From the cell containing the given text, extract its center point as [x, y] coordinate. 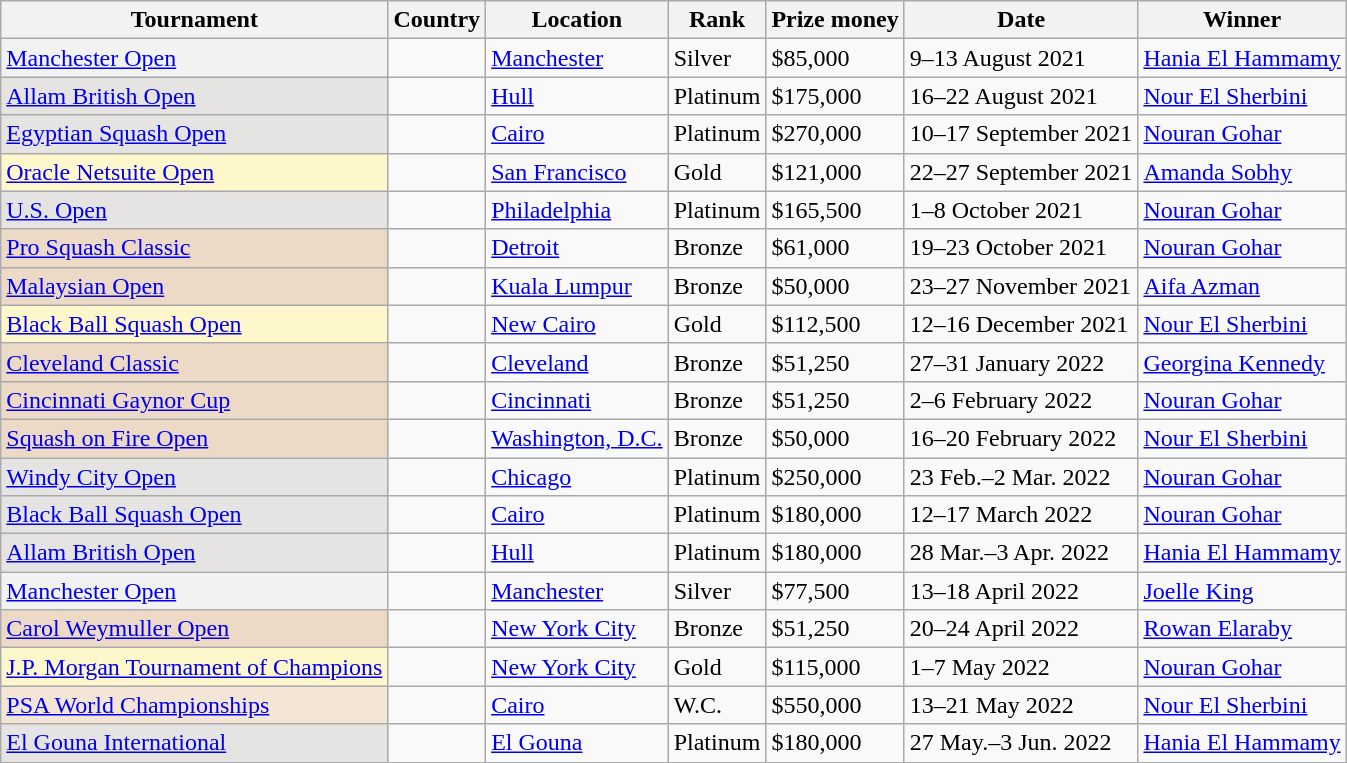
$165,500 [835, 210]
Cincinnati [577, 400]
9–13 August 2021 [1021, 58]
Philadelphia [577, 210]
Carol Weymuller Open [194, 629]
$175,000 [835, 96]
Cleveland Classic [194, 362]
Kuala Lumpur [577, 286]
28 Mar.–3 Apr. 2022 [1021, 553]
Detroit [577, 248]
12–17 March 2022 [1021, 515]
Rowan Elaraby [1242, 629]
New Cairo [577, 324]
San Francisco [577, 172]
Windy City Open [194, 477]
$121,000 [835, 172]
1–7 May 2022 [1021, 667]
Cincinnati Gaynor Cup [194, 400]
W.C. [717, 705]
Country [437, 20]
Winner [1242, 20]
22–27 September 2021 [1021, 172]
Oracle Netsuite Open [194, 172]
El Gouna [577, 743]
Malaysian Open [194, 286]
Amanda Sobhy [1242, 172]
23–27 November 2021 [1021, 286]
Location [577, 20]
El Gouna International [194, 743]
Georgina Kennedy [1242, 362]
$550,000 [835, 705]
Rank [717, 20]
27–31 January 2022 [1021, 362]
Pro Squash Classic [194, 248]
13–21 May 2022 [1021, 705]
Chicago [577, 477]
1–8 October 2021 [1021, 210]
U.S. Open [194, 210]
12–16 December 2021 [1021, 324]
Tournament [194, 20]
Joelle King [1242, 591]
2–6 February 2022 [1021, 400]
16–20 February 2022 [1021, 438]
$270,000 [835, 134]
23 Feb.–2 Mar. 2022 [1021, 477]
Washington, D.C. [577, 438]
$61,000 [835, 248]
Aifa Azman [1242, 286]
$77,500 [835, 591]
19–23 October 2021 [1021, 248]
27 May.–3 Jun. 2022 [1021, 743]
$250,000 [835, 477]
20–24 April 2022 [1021, 629]
Squash on Fire Open [194, 438]
16–22 August 2021 [1021, 96]
13–18 April 2022 [1021, 591]
J.P. Morgan Tournament of Champions [194, 667]
Cleveland [577, 362]
PSA World Championships [194, 705]
10–17 September 2021 [1021, 134]
$85,000 [835, 58]
Prize money [835, 20]
Date [1021, 20]
$115,000 [835, 667]
Egyptian Squash Open [194, 134]
$112,500 [835, 324]
